Detect which cell encompasses the target text, then output its (x, y) center coordinate. 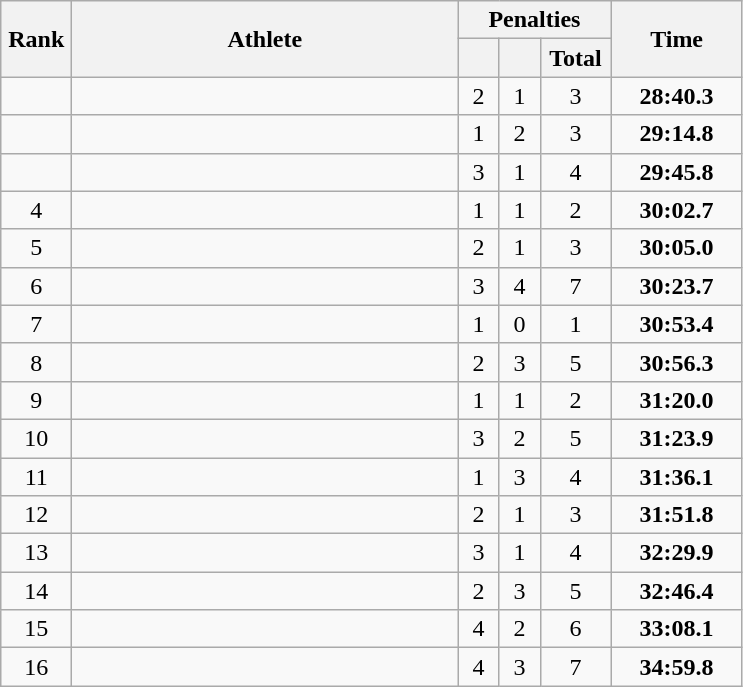
8 (36, 362)
32:29.9 (676, 553)
Athlete (265, 39)
31:23.9 (676, 438)
30:02.7 (676, 210)
Time (676, 39)
30:53.4 (676, 324)
32:46.4 (676, 591)
Rank (36, 39)
31:20.0 (676, 400)
10 (36, 438)
29:45.8 (676, 172)
30:23.7 (676, 286)
11 (36, 477)
12 (36, 515)
9 (36, 400)
16 (36, 667)
15 (36, 629)
30:05.0 (676, 248)
31:51.8 (676, 515)
29:14.8 (676, 134)
0 (520, 324)
14 (36, 591)
33:08.1 (676, 629)
Penalties (534, 20)
30:56.3 (676, 362)
Total (576, 58)
28:40.3 (676, 96)
13 (36, 553)
31:36.1 (676, 477)
34:59.8 (676, 667)
